Find where the given text appears and provide that cell's center as [x, y] coordinate. 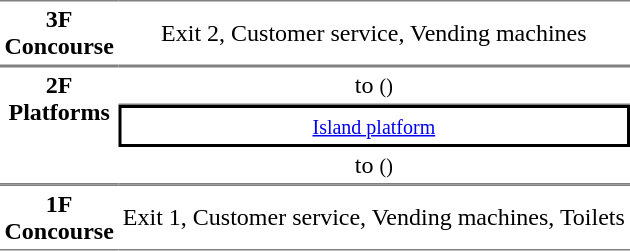
2FPlatforms [59, 125]
3FConcourse [59, 33]
Exit 2, Customer service, Vending machines [374, 33]
Island platform [374, 126]
Exit 1, Customer service, Vending machines, Toilets [374, 217]
1FConcourse [59, 217]
